Capture the cell that displays the provided text and extract its [X, Y] central coordinate. 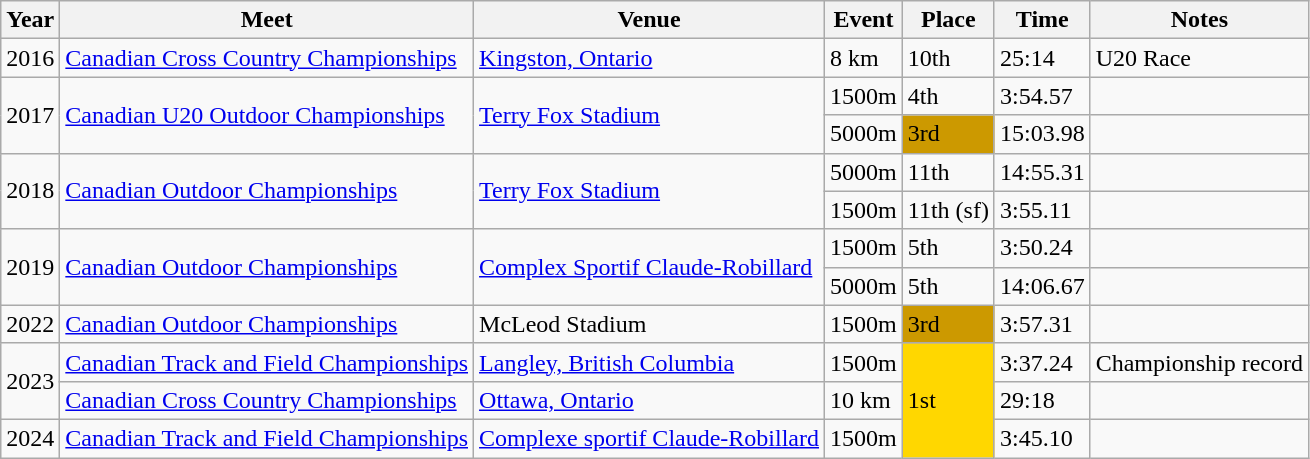
Notes [1199, 20]
14:06.67 [1042, 286]
2017 [30, 115]
Championship record [1199, 362]
3:50.24 [1042, 248]
3:45.10 [1042, 438]
4th [948, 96]
10 km [864, 400]
2023 [30, 381]
Canadian U20 Outdoor Championships [267, 115]
11th (sf) [948, 210]
U20 Race [1199, 58]
8 km [864, 58]
29:18 [1042, 400]
Complex Sportif Claude-Robillard [650, 267]
3:57.31 [1042, 324]
Meet [267, 20]
2018 [30, 191]
2016 [30, 58]
10th [948, 58]
Place [948, 20]
Complexe sportif Claude-Robillard [650, 438]
3:54.57 [1042, 96]
3:37.24 [1042, 362]
Langley, British Columbia [650, 362]
15:03.98 [1042, 134]
14:55.31 [1042, 172]
Year [30, 20]
Ottawa, Ontario [650, 400]
Venue [650, 20]
1st [948, 400]
25:14 [1042, 58]
3:55.11 [1042, 210]
Kingston, Ontario [650, 58]
2022 [30, 324]
11th [948, 172]
Time [1042, 20]
2019 [30, 267]
2024 [30, 438]
Event [864, 20]
McLeod Stadium [650, 324]
